Return the (X, Y) coordinate for the center point of the cell that contains the specified text.  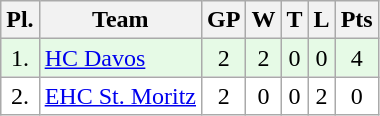
W (264, 20)
Pts (356, 20)
T (294, 20)
L (322, 20)
EHC St. Moritz (120, 96)
4 (356, 58)
2. (20, 96)
GP (224, 20)
HC Davos (120, 58)
Team (120, 20)
Pl. (20, 20)
1. (20, 58)
